Locate the cell with the specified text and output its [X, Y] center coordinate. 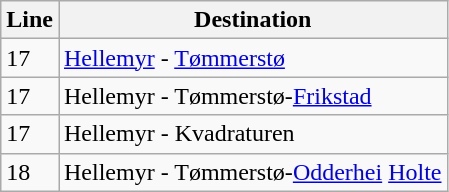
Hellemyr - Tømmerstø [252, 58]
Hellemyr - Kvadraturen [252, 134]
Hellemyr - Tømmerstø-Odderhei Holte [252, 172]
Line [30, 20]
Hellemyr - Tømmerstø-Frikstad [252, 96]
18 [30, 172]
Destination [252, 20]
